Capture the cell that displays the provided text and extract its (x, y) central coordinate. 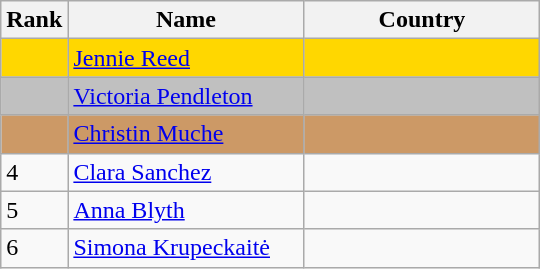
Clara Sanchez (186, 172)
Rank (34, 20)
Victoria Pendleton (186, 96)
Christin Muche (186, 134)
Anna Blyth (186, 210)
Simona Krupeckaitė (186, 248)
4 (34, 172)
6 (34, 248)
Country (422, 20)
Jennie Reed (186, 58)
Name (186, 20)
5 (34, 210)
